Provide the (x, y) coordinate of the cell's center where the given text is located.  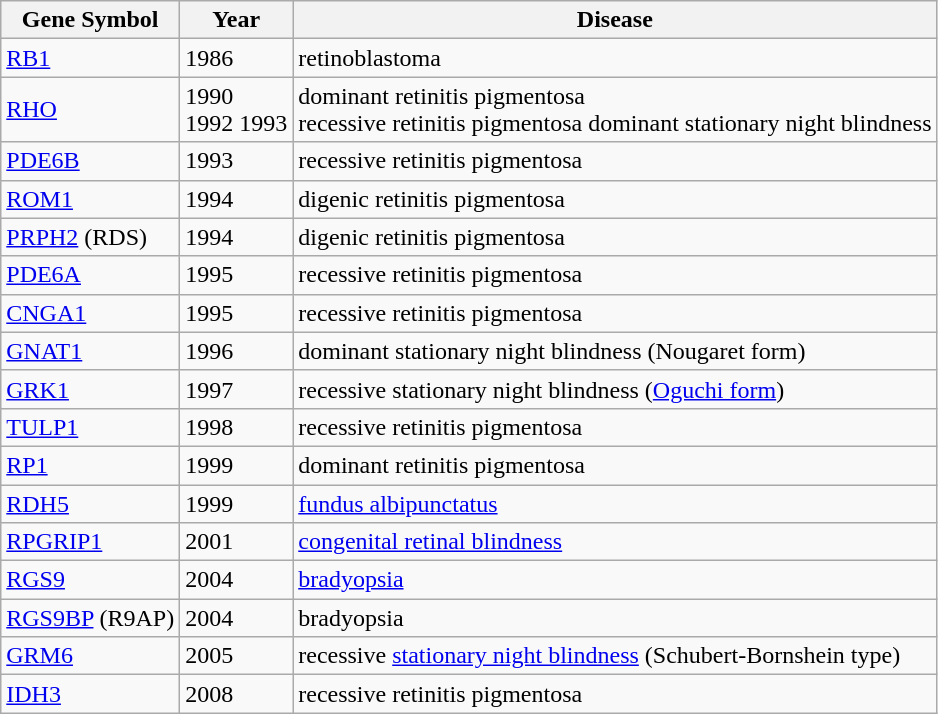
1993 (236, 161)
TULP1 (90, 427)
1996 (236, 351)
2008 (236, 694)
1998 (236, 427)
RHO (90, 110)
RGS9 (90, 580)
RPGRIP1 (90, 542)
PDE6A (90, 275)
Disease (615, 20)
1986 (236, 58)
Year (236, 20)
Gene Symbol (90, 20)
19901992 1993 (236, 110)
RB1 (90, 58)
GNAT1 (90, 351)
GRK1 (90, 389)
recessive stationary night blindness (Schubert-Bornshein type) (615, 656)
2005 (236, 656)
CNGA1 (90, 313)
congenital retinal blindness (615, 542)
ROM1 (90, 199)
RGS9BP (R9AP) (90, 618)
PDE6B (90, 161)
dominant stationary night blindness (Nougaret form) (615, 351)
IDH3 (90, 694)
fundus albipunctatus (615, 503)
PRPH2 (RDS) (90, 237)
recessive stationary night blindness (Oguchi form) (615, 389)
dominant retinitis pigmentosa (615, 465)
retinoblastoma (615, 58)
GRM6 (90, 656)
1997 (236, 389)
dominant retinitis pigmentosarecessive retinitis pigmentosa dominant stationary night blindness (615, 110)
RDH5 (90, 503)
2001 (236, 542)
RP1 (90, 465)
